Return the [x, y] coordinate for the center point of the cell that contains the specified text.  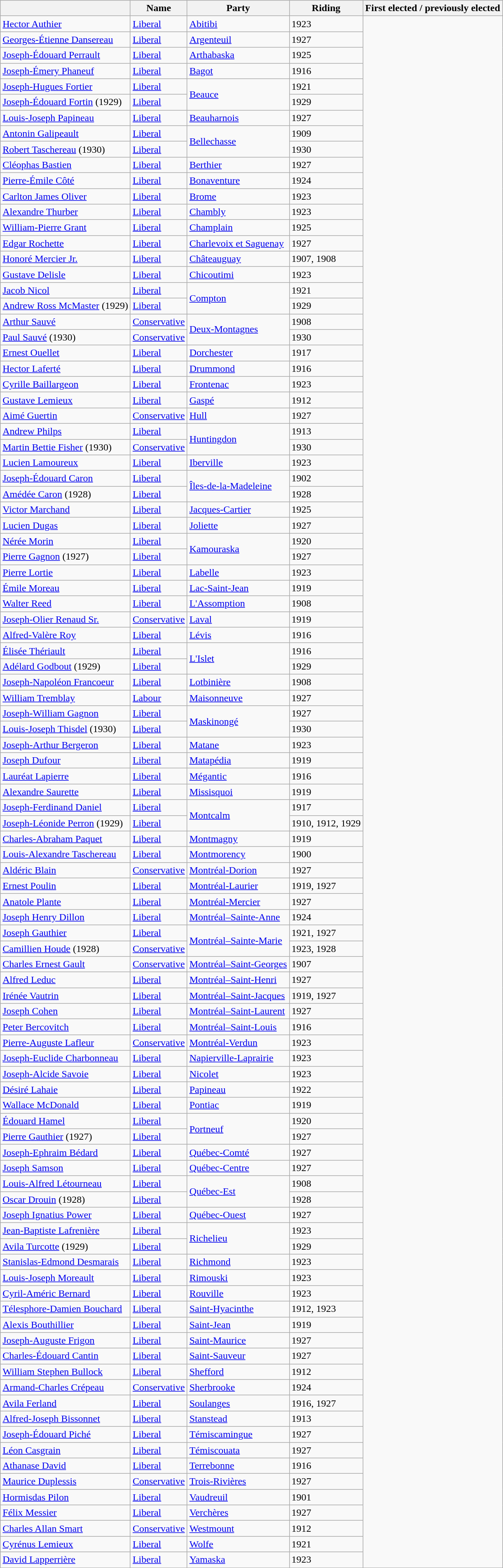
Joseph Ignatius Power [66, 1215]
Dorchester [238, 353]
Yamaska [238, 1560]
Joseph Gauthier [66, 933]
Name [159, 8]
Montréal-Dorion [238, 870]
Montréal–Saint-Georges [238, 964]
1909 [326, 133]
Bellechasse [238, 141]
Charlevoix et Saguenay [238, 243]
Élisée Thériault [66, 651]
L'Assomption [238, 604]
Lauréat Lapierre [66, 776]
Riding [326, 8]
1907, 1908 [326, 259]
Pierre-Auguste Lafleur [66, 1043]
Charles-Édouard Cantin [66, 1356]
Labelle [238, 572]
Lotbinière [238, 682]
Labour [159, 698]
Shefford [238, 1372]
Joseph-Ferdinand Daniel [66, 807]
Saint-Maurice [238, 1340]
Chambly [238, 212]
Vaudreuil [238, 1497]
Robert Taschereau (1930) [66, 149]
Cyrénus Lemieux [66, 1544]
Armand-Charles Crépeau [66, 1387]
1900 [326, 854]
Lévis [238, 635]
1907 [326, 964]
Trois-Rivières [238, 1482]
Andrew Philps [66, 431]
Pierre Gagnon (1927) [66, 557]
Montcalm [238, 815]
Westmount [238, 1528]
Îles-de-la-Madeleine [238, 486]
Kamouraska [238, 549]
Joseph-Arthur Bergeron [66, 745]
Alfred-Joseph Bissonnet [66, 1419]
Montréal-Laurier [238, 886]
Lucien Lamoureux [66, 463]
Joseph Samson [66, 1168]
Antonin Galipeault [66, 133]
Amédée Caron (1928) [66, 494]
Maurice Duplessis [66, 1482]
Terrebonne [238, 1466]
Oscar Drouin (1928) [66, 1199]
Rouville [238, 1293]
Champlain [238, 228]
William Tremblay [66, 698]
Alfred Leduc [66, 980]
Aldéric Blain [66, 870]
Joseph-Émery Phaneuf [66, 71]
1910, 1912, 1929 [326, 823]
Saint-Sauveur [238, 1356]
Télesphore-Damien Bouchard [66, 1309]
Hector Authier [66, 24]
Émile Moreau [66, 588]
Athanase David [66, 1466]
Montréal-Verdun [238, 1043]
Peter Bercovitch [66, 1027]
Martin Bettie Fisher (1930) [66, 447]
Alfred-Valère Roy [66, 635]
Cléophas Bastien [66, 165]
William-Pierre Grant [66, 228]
Montréal–Saint-Louis [238, 1027]
Matapédia [238, 761]
Beauharnois [238, 118]
Désiré Lahaie [66, 1090]
Saint-Hyacinthe [238, 1309]
Napierville-Laprairie [238, 1058]
Arthur Sauvé [66, 322]
Alexandre Saurette [66, 792]
Nicolet [238, 1074]
Gaspé [238, 400]
Joseph-Ephraim Bédard [66, 1152]
Joseph-Édouard Fortin (1929) [66, 102]
Avila Turcotte (1929) [66, 1246]
Hormisdas Pilon [66, 1497]
Louis-Joseph Papineau [66, 118]
Joseph-Édouard Piché [66, 1434]
Honoré Mercier Jr. [66, 259]
Lac-Saint-Jean [238, 588]
Châteauguay [238, 259]
Compton [238, 298]
Adélard Godbout (1929) [66, 666]
Montréal–Saint-Jacques [238, 996]
Pontiac [238, 1105]
Hector Laferté [66, 369]
Joseph-Auguste Frigon [66, 1340]
First elected / previously elected [433, 8]
Camillien Houde (1928) [66, 948]
Joseph-Léonide Perron (1929) [66, 823]
Laval [238, 619]
Lucien Dugas [66, 525]
1901 [326, 1497]
Édouard Hamel [66, 1121]
Joseph-Euclide Charbonneau [66, 1058]
Saint-Jean [238, 1325]
Sherbrooke [238, 1387]
Avila Ferland [66, 1403]
Walter Reed [66, 604]
Frontenac [238, 384]
Québec-Centre [238, 1168]
Montmorency [238, 854]
Chicoutimi [238, 275]
Québec-Comté [238, 1152]
Maskinongé [238, 721]
Alexis Bouthillier [66, 1325]
Paul Sauvé (1930) [66, 337]
Ernest Ouellet [66, 353]
Joseph-Olier Renaud Sr. [66, 619]
Charles Ernest Gault [66, 964]
Joseph-Édouard Caron [66, 478]
Huntingdon [238, 439]
Berthier [238, 165]
Bonaventure [238, 180]
Témiscouata [238, 1450]
Jacques-Cartier [238, 510]
Joseph-Hugues Fortier [66, 86]
Richelieu [238, 1239]
Rimouski [238, 1278]
Wallace McDonald [66, 1105]
Gustave Lemieux [66, 400]
Victor Marchand [66, 510]
Stanislas-Edmond Desmarais [66, 1262]
Louis-Alexandre Taschereau [66, 854]
Deux-Montagnes [238, 329]
1921, 1927 [326, 933]
Joseph-Napoléon Francoeur [66, 682]
Papineau [238, 1090]
Abitibi [238, 24]
Jacob Nicol [66, 290]
Joseph-William Gagnon [66, 714]
Cyril-Améric Bernard [66, 1293]
Hull [238, 415]
Iberville [238, 463]
Georges-Étienne Dansereau [66, 40]
Anatole Plante [66, 901]
Argenteuil [238, 40]
David Lapperrière [66, 1560]
Québec-Est [238, 1191]
Richmond [238, 1262]
Alexandre Thurber [66, 212]
Drummond [238, 369]
L'Islet [238, 658]
1923, 1928 [326, 948]
Jean-Baptiste Lafrenière [66, 1231]
Joseph Henry Dillon [66, 917]
Pierre-Émile Côté [66, 180]
Joliette [238, 525]
Joseph-Édouard Perrault [66, 55]
Joseph-Alcide Savoie [66, 1074]
Aimé Guertin [66, 415]
Louis-Alfred Létourneau [66, 1183]
Stanstead [238, 1419]
Mégantic [238, 776]
Ernest Poulin [66, 886]
Verchères [238, 1513]
Louis-Joseph Thisdel (1930) [66, 729]
Matane [238, 745]
Carlton James Oliver [66, 196]
Louis-Joseph Moreault [66, 1278]
Irénée Vautrin [66, 996]
Gustave Delisle [66, 275]
Félix Messier [66, 1513]
Wolfe [238, 1544]
Arthabaska [238, 55]
Charles-Abraham Paquet [66, 839]
Edgar Rochette [66, 243]
Andrew Ross McMaster (1929) [66, 306]
1912, 1923 [326, 1309]
Bagot [238, 71]
Montréal–Saint-Henri [238, 980]
Missisquoi [238, 792]
Pierre Lortie [66, 572]
Maisonneuve [238, 698]
Soulanges [238, 1403]
1922 [326, 1090]
Joseph Cohen [66, 1011]
Témiscamingue [238, 1434]
Brome [238, 196]
1902 [326, 478]
Québec-Ouest [238, 1215]
Montréal–Sainte-Marie [238, 940]
Party [238, 8]
Montmagny [238, 839]
Montréal-Mercier [238, 901]
William Stephen Bullock [66, 1372]
Pierre Gauthier (1927) [66, 1136]
Nérée Morin [66, 541]
Portneuf [238, 1129]
Cyrille Baillargeon [66, 384]
Montréal–Saint-Laurent [238, 1011]
Montréal–Sainte-Anne [238, 917]
Beauce [238, 94]
1916, 1927 [326, 1403]
Léon Casgrain [66, 1450]
Joseph Dufour [66, 761]
Charles Allan Smart [66, 1528]
